Search for the cell housing the specified text and yield its (X, Y) center coordinate. 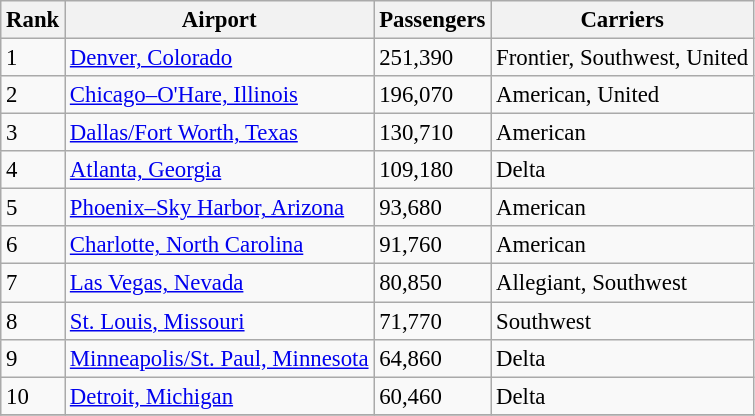
71,770 (432, 321)
2 (33, 95)
5 (33, 208)
Las Vegas, Nevada (220, 283)
Passengers (432, 20)
Southwest (622, 321)
Denver, Colorado (220, 58)
6 (33, 245)
Allegiant, Southwest (622, 283)
Charlotte, North Carolina (220, 245)
7 (33, 283)
Frontier, Southwest, United (622, 58)
Chicago–O'Hare, Illinois (220, 95)
Rank (33, 20)
196,070 (432, 95)
60,460 (432, 396)
93,680 (432, 208)
80,850 (432, 283)
4 (33, 170)
Detroit, Michigan (220, 396)
Dallas/Fort Worth, Texas (220, 133)
130,710 (432, 133)
109,180 (432, 170)
Airport (220, 20)
Minneapolis/St. Paul, Minnesota (220, 358)
3 (33, 133)
64,860 (432, 358)
91,760 (432, 245)
8 (33, 321)
St. Louis, Missouri (220, 321)
251,390 (432, 58)
1 (33, 58)
9 (33, 358)
Carriers (622, 20)
Phoenix–Sky Harbor, Arizona (220, 208)
American, United (622, 95)
Atlanta, Georgia (220, 170)
10 (33, 396)
